Search for the cell housing the specified text and yield its (X, Y) center coordinate. 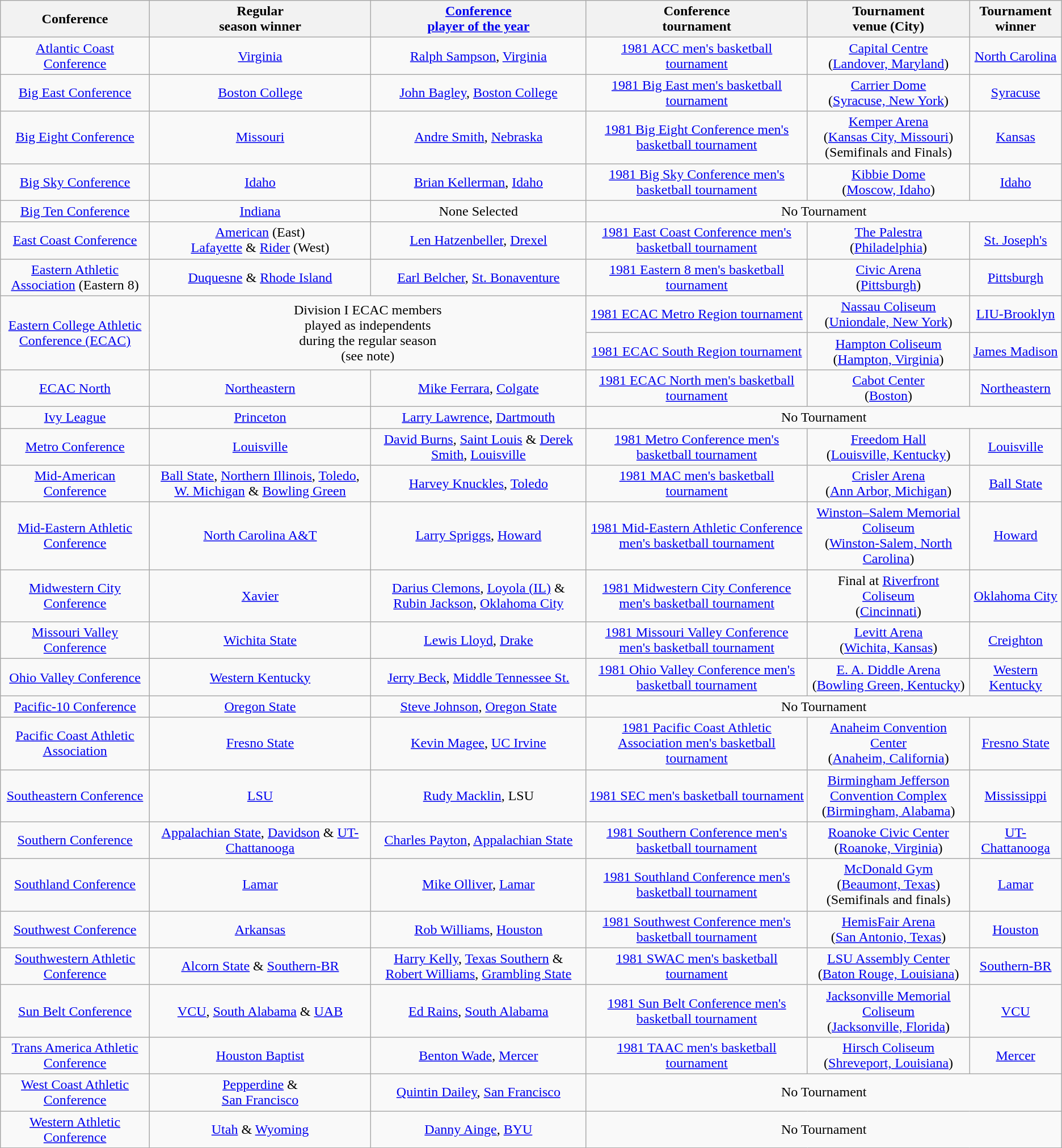
Mercer (1015, 1056)
Atlantic Coast Conference (75, 56)
Midwestern City Conference (75, 596)
Conference player of the year (479, 19)
Winston–Salem Memorial Coliseum(Winston-Salem, North Carolina) (888, 536)
Oregon State (260, 707)
1981 Big Eight Conference men's basketball tournament (697, 137)
Duquesne & Rhode Island (260, 277)
Mike Olliver, Lamar (479, 885)
Kemper Arena(Kansas City, Missouri)(Semifinals and Finals) (888, 137)
Alcorn State & Southern-BR (260, 966)
Final at Riverfront Coliseum(Cincinnati) (888, 596)
Eastern College AthleticConference (ECAC) (75, 333)
Mississippi (1015, 796)
Virginia (260, 56)
Mike Ferrara, Colgate (479, 388)
Capital Centre(Landover, Maryland) (888, 56)
Creighton (1015, 640)
Levitt Arena(Wichita, Kansas) (888, 640)
LSU (260, 796)
Houston (1015, 930)
Conference tournament (697, 19)
Ohio Valley Conference (75, 678)
LIU-Brooklyn (1015, 314)
Pacific-10 Conference (75, 707)
Anaheim Convention Center(Anaheim, California) (888, 743)
Andre Smith, Nebraska (479, 137)
Earl Belcher, St. Bonaventure (479, 277)
Lewis Lloyd, Drake (479, 640)
Missouri Valley Conference (75, 640)
Southern Conference (75, 840)
1981 Ohio Valley Conference men's basketball tournament (697, 678)
Big Ten Conference (75, 211)
Pittsburgh (1015, 277)
Utah & Wyoming (260, 1129)
1981 ECAC South Region tournament (697, 351)
Sun Belt Conference (75, 1011)
1981 East Coast Conference men's basketball tournament (697, 241)
Regular season winner (260, 19)
1981 Southland Conference men's basketball tournament (697, 885)
Indiana (260, 211)
James Madison (1015, 351)
Conference (75, 19)
Princeton (260, 417)
Nassau Coliseum(Uniondale, New York) (888, 314)
UT-Chattanooga (1015, 840)
David Burns, Saint Louis & Derek Smith, Louisville (479, 446)
1981 Eastern 8 men's basketball tournament (697, 277)
1981 TAAC men's basketball tournament (697, 1056)
Charles Payton, Appalachian State (479, 840)
North Carolina A&T (260, 536)
1981 Missouri Valley Conference men's basketball tournament (697, 640)
Western Athletic Conference (75, 1129)
Southeastern Conference (75, 796)
Quintin Dailey, San Francisco (479, 1092)
Arkansas (260, 930)
Mid-American Conference (75, 483)
Tournament winner (1015, 19)
Rob Williams, Houston (479, 930)
Division I ECAC membersplayed as independentsduring the regular season(see note) (368, 333)
Xavier (260, 596)
Metro Conference (75, 446)
Southern-BR (1015, 966)
1981 Metro Conference men's basketball tournament (697, 446)
Pacific Coast Athletic Association (75, 743)
Kevin Magee, UC Irvine (479, 743)
1981 MAC men's basketball tournament (697, 483)
Larry Lawrence, Dartmouth (479, 417)
Howard (1015, 536)
Harry Kelly, Texas Southern & Robert Williams, Grambling State (479, 966)
Larry Spriggs, Howard (479, 536)
Big Sky Conference (75, 182)
Eastern Athletic Association (Eastern 8) (75, 277)
1981 SWAC men's basketball tournament (697, 966)
Crisler Arena(Ann Arbor, Michigan) (888, 483)
Rudy Macklin, LSU (479, 796)
West Coast Athletic Conference (75, 1092)
Southwestern Athletic Conference (75, 966)
1981 Sun Belt Conference men's basketball tournament (697, 1011)
Cabot Center(Boston) (888, 388)
Southwest Conference (75, 930)
Danny Ainge, BYU (479, 1129)
Houston Baptist (260, 1056)
1981 Southern Conference men's basketball tournament (697, 840)
Roanoke Civic Center(Roanoke, Virginia) (888, 840)
Tournament venue (City) (888, 19)
1981 Southwest Conference men's basketball tournament (697, 930)
Ivy League (75, 417)
Big East Conference (75, 93)
Harvey Knuckles, Toledo (479, 483)
Trans America Athletic Conference (75, 1056)
Southland Conference (75, 885)
Ralph Sampson, Virginia (479, 56)
Jacksonville Memorial Coliseum(Jacksonville, Florida) (888, 1011)
1981 SEC men's basketball tournament (697, 796)
Syracuse (1015, 93)
Steve Johnson, Oregon State (479, 707)
VCU, South Alabama & UAB (260, 1011)
1981 ECAC North men's basketball tournament (697, 388)
Mid-Eastern Athletic Conference (75, 536)
North Carolina (1015, 56)
Carrier Dome(Syracuse, New York) (888, 93)
The Palestra(Philadelphia) (888, 241)
Ball State, Northern Illinois, Toledo, W. Michigan & Bowling Green (260, 483)
Hampton Coliseum(Hampton, Virginia) (888, 351)
1981 Mid-Eastern Athletic Conference men's basketball tournament (697, 536)
Birmingham Jefferson Convention Complex(Birmingham, Alabama) (888, 796)
Civic Arena (Pittsburgh) (888, 277)
VCU (1015, 1011)
Freedom Hall(Louisville, Kentucky) (888, 446)
Darius Clemons, Loyola (IL) & Rubin Jackson, Oklahoma City (479, 596)
Ball State (1015, 483)
1981 ACC men's basketball tournament (697, 56)
East Coast Conference (75, 241)
Kibbie Dome(Moscow, Idaho) (888, 182)
LSU Assembly Center(Baton Rouge, Louisiana) (888, 966)
Kansas (1015, 137)
1981 Pacific Coast Athletic Association men's basketball tournament (697, 743)
1981 Big Sky Conference men's basketball tournament (697, 182)
Hirsch Coliseum(Shreveport, Louisiana) (888, 1056)
Benton Wade, Mercer (479, 1056)
American (East) Lafayette & Rider (West) (260, 241)
Boston College (260, 93)
Oklahoma City (1015, 596)
Big Eight Conference (75, 137)
E. A. Diddle Arena(Bowling Green, Kentucky) (888, 678)
John Bagley, Boston College (479, 93)
St. Joseph's (1015, 241)
Brian Kellerman, Idaho (479, 182)
1981 ECAC Metro Region tournament (697, 314)
Wichita State (260, 640)
Len Hatzenbeller, Drexel (479, 241)
McDonald Gym(Beaumont, Texas) (Semifinals and finals) (888, 885)
None Selected (479, 211)
1981 Midwestern City Conference men's basketball tournament (697, 596)
1981 Big East men's basketball tournament (697, 93)
Jerry Beck, Middle Tennessee St. (479, 678)
ECAC North (75, 388)
Missouri (260, 137)
Ed Rains, South Alabama (479, 1011)
Appalachian State, Davidson & UT-Chattanooga (260, 840)
HemisFair Arena(San Antonio, Texas) (888, 930)
Pepperdine &San Francisco (260, 1092)
